From the cell containing the given text, extract its center point as (X, Y) coordinate. 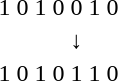
↓ (76, 40)
